Find where the given text appears and provide that cell's center as (x, y) coordinate. 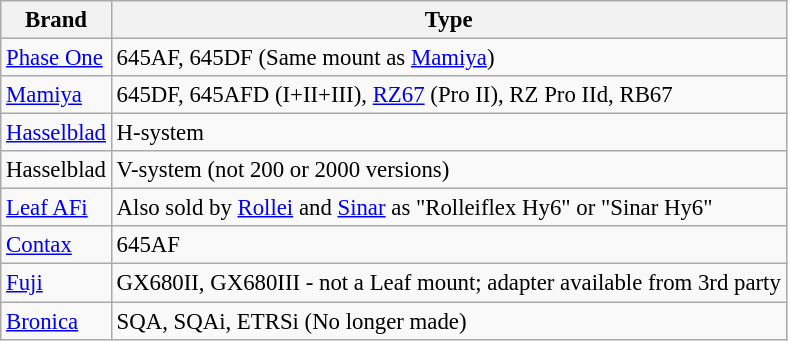
Also sold by Rollei and Sinar as "Rolleiflex Hy6" or "Sinar Hy6" (448, 208)
Brand (56, 20)
SQA, SQAi, ETRSi (No longer made) (448, 321)
GX680II, GX680III - not a Leaf mount; adapter available from 3rd party (448, 283)
645AF (448, 245)
Phase One (56, 58)
645DF, 645AFD (I+II+III), RZ67 (Pro II), RZ Pro IId, RB67 (448, 95)
Mamiya (56, 95)
645AF, 645DF (Same mount as Mamiya) (448, 58)
V-system (not 200 or 2000 versions) (448, 170)
Type (448, 20)
Fuji (56, 283)
Contax (56, 245)
H-system (448, 133)
Leaf AFi (56, 208)
Bronica (56, 321)
